Capture the cell that displays the provided text and extract its (X, Y) central coordinate. 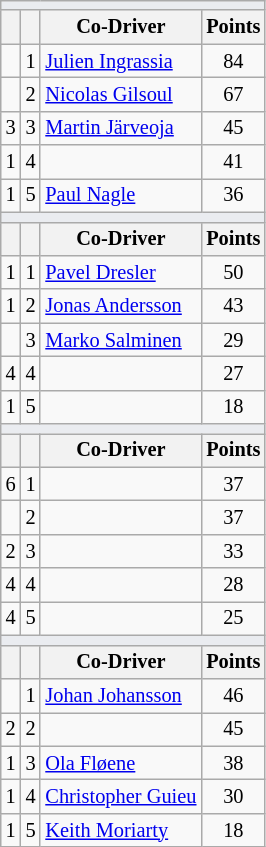
Martin Järveoja (120, 128)
29 (233, 340)
Christopher Guieu (120, 796)
33 (233, 551)
28 (233, 585)
Julien Ingrassia (120, 61)
46 (233, 695)
27 (233, 373)
50 (233, 272)
43 (233, 306)
Nicolas Gilsoul (120, 94)
Paul Nagle (120, 195)
Ola Fløene (120, 763)
38 (233, 763)
Pavel Dresler (120, 272)
67 (233, 94)
6 (11, 484)
Jonas Andersson (120, 306)
30 (233, 796)
84 (233, 61)
41 (233, 162)
25 (233, 618)
36 (233, 195)
Marko Salminen (120, 340)
Keith Moriarty (120, 830)
Johan Johansson (120, 695)
